Identify which cell holds the provided text, then report its (X, Y) central coordinate. 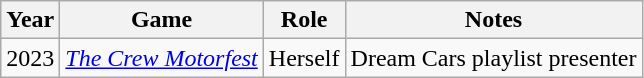
Herself (304, 58)
Year (30, 20)
Game (162, 20)
2023 (30, 58)
The Crew Motorfest (162, 58)
Dream Cars playlist presenter (494, 58)
Notes (494, 20)
Role (304, 20)
